Locate the cell with the specified text and output its (x, y) center coordinate. 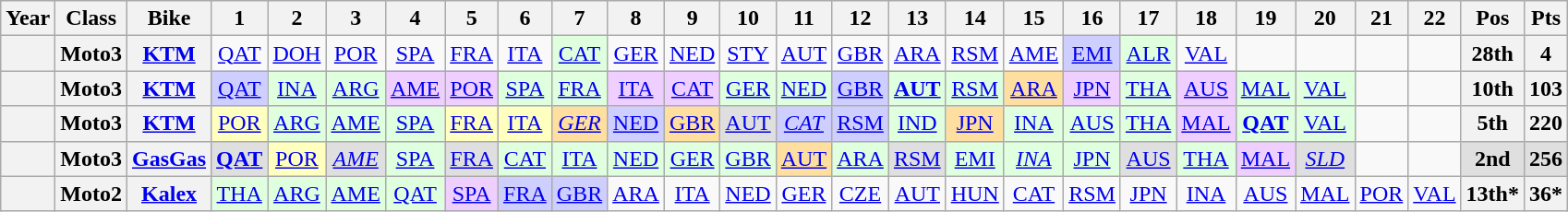
Class (91, 18)
12 (861, 18)
5 (472, 18)
11 (803, 18)
18 (1206, 18)
3 (356, 18)
HUN (975, 194)
17 (1148, 18)
10 (748, 18)
13th* (1492, 194)
Pts (1546, 18)
2 (297, 18)
9 (692, 18)
5th (1492, 124)
Pos (1492, 18)
1 (240, 18)
20 (1325, 18)
103 (1546, 88)
256 (1546, 159)
CZE (861, 194)
28th (1492, 53)
2nd (1492, 159)
STY (748, 53)
21 (1381, 18)
Moto2 (91, 194)
36* (1546, 194)
10th (1492, 88)
7 (579, 18)
14 (975, 18)
19 (1265, 18)
8 (636, 18)
13 (917, 18)
6 (525, 18)
ALR (1148, 53)
IND (917, 124)
22 (1435, 18)
16 (1092, 18)
GasGas (170, 159)
Bike (170, 18)
220 (1546, 124)
15 (1033, 18)
SLD (1325, 159)
Kalex (170, 194)
DOH (297, 53)
Year (28, 18)
